For the text-containing cell, return its midpoint in (x, y) coordinate format. 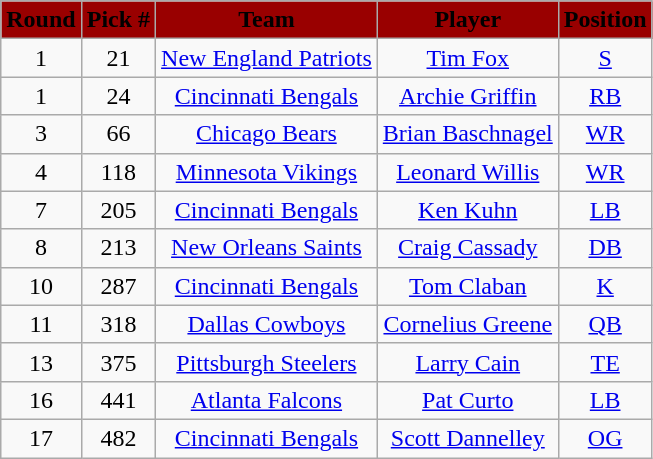
Scott Dannelley (468, 438)
TE (605, 362)
Craig Cassady (468, 248)
Pick # (118, 20)
Atlanta Falcons (267, 400)
Cornelius Greene (468, 324)
New Orleans Saints (267, 248)
Tom Claban (468, 286)
Team (267, 20)
318 (118, 324)
Leonard Willis (468, 172)
Brian Baschnagel (468, 134)
8 (41, 248)
213 (118, 248)
16 (41, 400)
4 (41, 172)
Pat Curto (468, 400)
66 (118, 134)
Archie Griffin (468, 96)
Player (468, 20)
7 (41, 210)
441 (118, 400)
RB (605, 96)
118 (118, 172)
New England Patriots (267, 58)
24 (118, 96)
17 (41, 438)
Position (605, 20)
3 (41, 134)
21 (118, 58)
OG (605, 438)
S (605, 58)
K (605, 286)
13 (41, 362)
Dallas Cowboys (267, 324)
DB (605, 248)
375 (118, 362)
Larry Cain (468, 362)
Minnesota Vikings (267, 172)
Round (41, 20)
11 (41, 324)
Tim Fox (468, 58)
205 (118, 210)
QB (605, 324)
Pittsburgh Steelers (267, 362)
287 (118, 286)
482 (118, 438)
Ken Kuhn (468, 210)
Chicago Bears (267, 134)
10 (41, 286)
